Locate the cell with the specified text and output its [x, y] center coordinate. 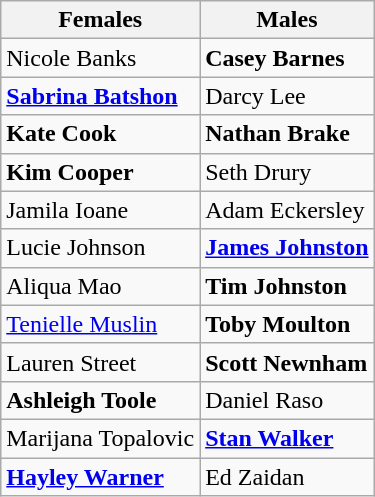
Scott Newnham [287, 362]
Casey Barnes [287, 58]
Hayley Warner [100, 477]
Jamila Ioane [100, 210]
Marijana Topalovic [100, 438]
Kim Cooper [100, 172]
Nicole Banks [100, 58]
Lauren Street [100, 362]
Adam Eckersley [287, 210]
Tenielle Muslin [100, 324]
Darcy Lee [287, 96]
Ed Zaidan [287, 477]
Males [287, 20]
Lucie Johnson [100, 248]
Tim Johnston [287, 286]
Females [100, 20]
Nathan Brake [287, 134]
Daniel Raso [287, 400]
Kate Cook [100, 134]
Ashleigh Toole [100, 400]
Aliqua Mao [100, 286]
Seth Drury [287, 172]
James Johnston [287, 248]
Sabrina Batshon [100, 96]
Toby Moulton [287, 324]
Stan Walker [287, 438]
